Search for the cell housing the specified text and yield its (X, Y) center coordinate. 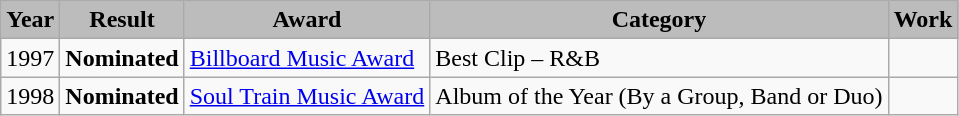
Billboard Music Award (307, 58)
Year (30, 20)
Best Clip – R&B (659, 58)
Result (122, 20)
Album of the Year (By a Group, Band or Duo) (659, 96)
1998 (30, 96)
Award (307, 20)
Soul Train Music Award (307, 96)
Work (923, 20)
1997 (30, 58)
Category (659, 20)
